Detect which cell encompasses the target text, then output its (x, y) center coordinate. 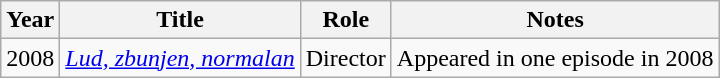
Director (346, 58)
Notes (555, 20)
2008 (30, 58)
Role (346, 20)
Year (30, 20)
Appeared in one episode in 2008 (555, 58)
Lud, zbunjen, normalan (180, 58)
Title (180, 20)
